Find where the given text appears and provide that cell's center as [X, Y] coordinate. 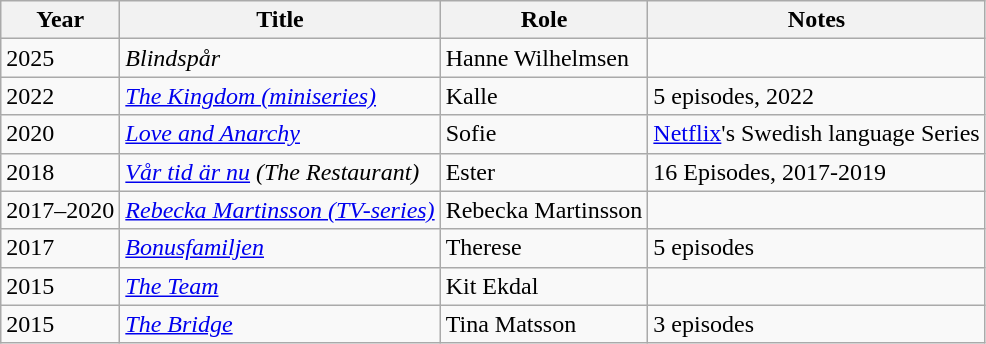
Year [60, 20]
Ester [544, 172]
Notes [816, 20]
2017 [60, 248]
Kalle [544, 96]
Kit Ekdal [544, 286]
The Bridge [280, 324]
16 Episodes, 2017-2019 [816, 172]
Bonusfamiljen [280, 248]
Rebecka Martinsson [544, 210]
2020 [60, 134]
The Kingdom (miniseries) [280, 96]
Rebecka Martinsson (TV-series) [280, 210]
Tina Matsson [544, 324]
Love and Anarchy [280, 134]
Sofie [544, 134]
Therese [544, 248]
Role [544, 20]
5 episodes, 2022 [816, 96]
2017–2020 [60, 210]
The Team [280, 286]
Blindspår [280, 58]
2018 [60, 172]
5 episodes [816, 248]
3 episodes [816, 324]
Netflix's Swedish language Series [816, 134]
2025 [60, 58]
2022 [60, 96]
Title [280, 20]
Hanne Wilhelmsen [544, 58]
Vår tid är nu (The Restaurant) [280, 172]
